Find where the given text appears and provide that cell's center as [X, Y] coordinate. 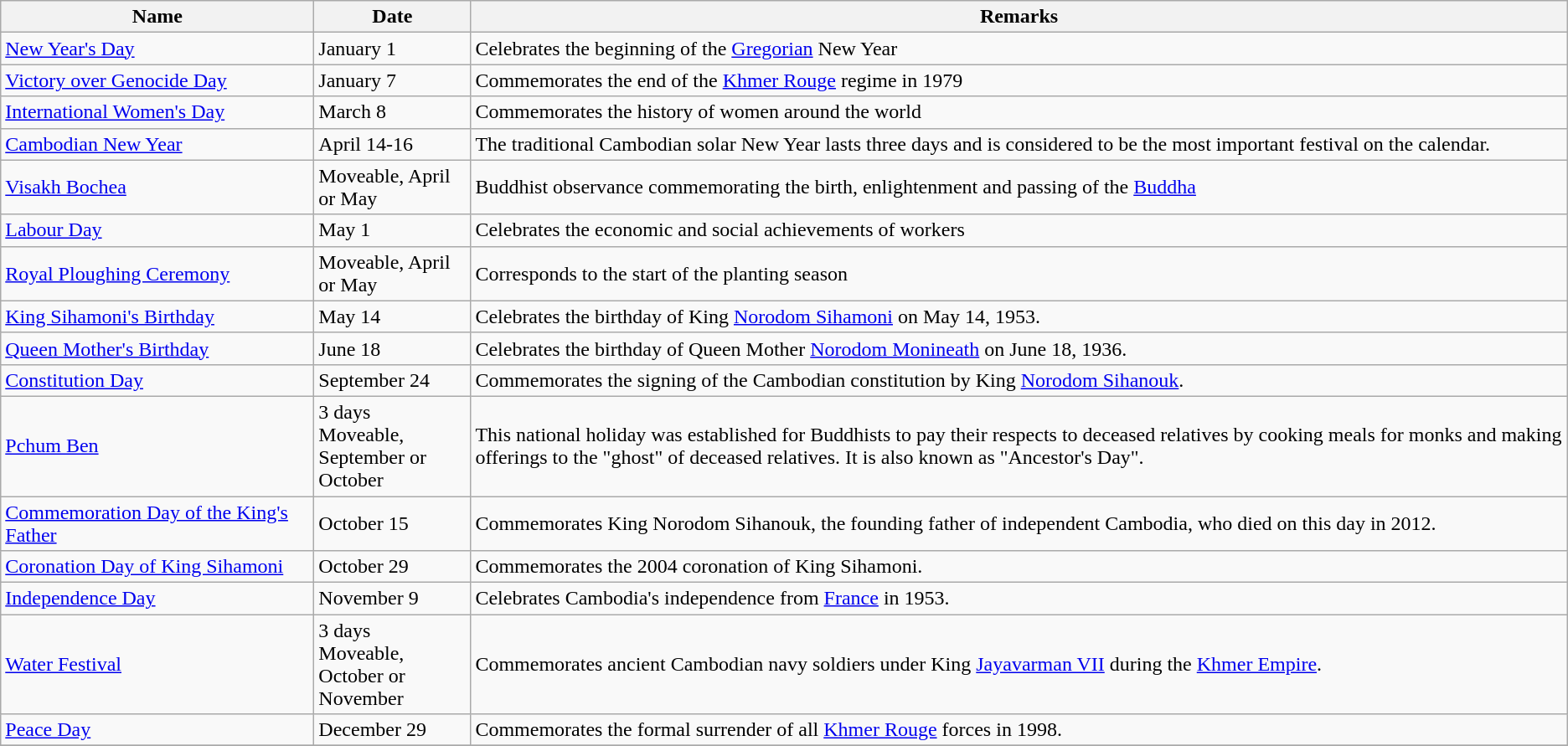
Celebrates the beginning of the Gregorian New Year [1019, 49]
October 15 [392, 522]
Name [157, 17]
Constitution Day [157, 380]
3 daysMoveable, September or October [392, 445]
The traditional Cambodian solar New Year lasts three days and is considered to be the most important festival on the calendar. [1019, 144]
January 1 [392, 49]
November 9 [392, 599]
Commemorates the 2004 coronation of King Sihamoni. [1019, 567]
September 24 [392, 380]
Corresponds to the start of the planting season [1019, 273]
Commemorates the signing of the Cambodian constitution by King Norodom Sihanouk. [1019, 380]
Labour Day [157, 230]
Commemorates ancient Cambodian navy soldiers under King Jayavarman VII during the Khmer Empire. [1019, 665]
International Women's Day [157, 112]
Commemorates the end of the Khmer Rouge regime in 1979 [1019, 80]
Cambodian New Year [157, 144]
Water Festival [157, 665]
Queen Mother's Birthday [157, 348]
Commemorates the formal surrender of all Khmer Rouge forces in 1998. [1019, 730]
January 7 [392, 80]
Buddhist observance commemorating the birth, enlightenment and passing of the Buddha [1019, 188]
Celebrates the birthday of King Norodom Sihamoni on May 14, 1953. [1019, 316]
Date [392, 17]
3 daysMoveable, October or November [392, 665]
Pchum Ben [157, 445]
May 1 [392, 230]
Royal Ploughing Ceremony [157, 273]
Remarks [1019, 17]
Celebrates Cambodia's independence from France in 1953. [1019, 599]
New Year's Day [157, 49]
Commemorates the history of women around the world [1019, 112]
Visakh Bochea [157, 188]
April 14-16 [392, 144]
Peace Day [157, 730]
March 8 [392, 112]
Celebrates the birthday of Queen Mother Norodom Monineath on June 18, 1936. [1019, 348]
December 29 [392, 730]
Coronation Day of King Sihamoni [157, 567]
Independence Day [157, 599]
Victory over Genocide Day [157, 80]
Celebrates the economic and social achievements of workers [1019, 230]
Commemorates King Norodom Sihanouk, the founding father of independent Cambodia, who died on this day in 2012. [1019, 522]
October 29 [392, 567]
June 18 [392, 348]
King Sihamoni's Birthday [157, 316]
Commemoration Day of the King's Father [157, 522]
May 14 [392, 316]
